Provide the (x, y) coordinate of the cell's center where the given text is located.  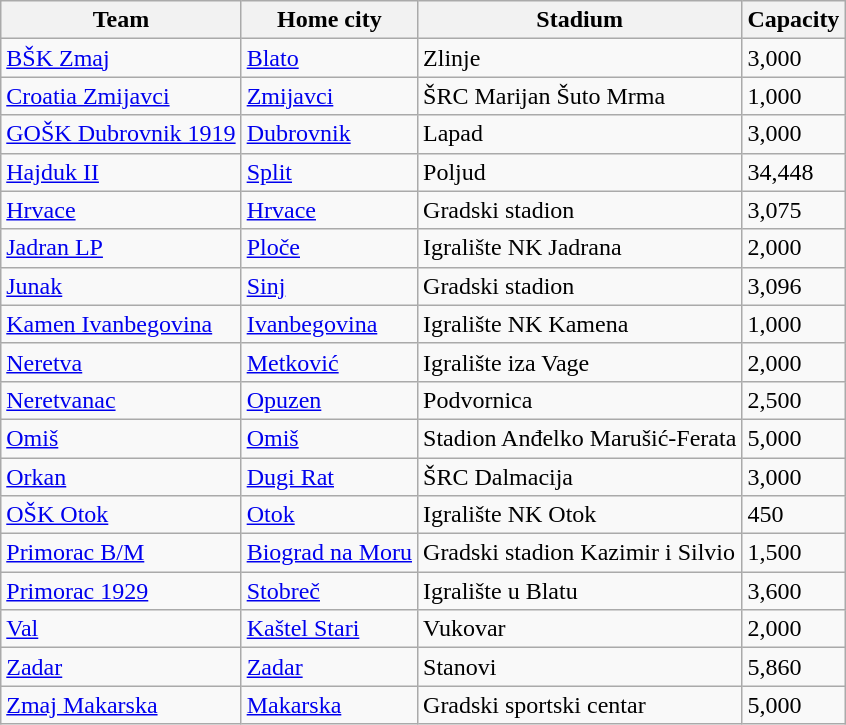
450 (794, 515)
Biograd na Moru (329, 553)
Dugi Rat (329, 477)
GOŠK Dubrovnik 1919 (121, 134)
Neretvanac (121, 400)
Stanovi (580, 667)
Lapad (580, 134)
Zmaj Makarska (121, 705)
5,860 (794, 667)
1,500 (794, 553)
Zlinje (580, 58)
Blato (329, 58)
Zmijavci (329, 96)
OŠK Otok (121, 515)
Ploče (329, 248)
Makarska (329, 705)
Igralište NK Jadrana (580, 248)
3,600 (794, 591)
Hajduk II (121, 172)
Kaštel Stari (329, 629)
Stadion Anđelko Marušić-Ferata (580, 438)
Opuzen (329, 400)
Gradski stadion Kazimir i Silvio (580, 553)
Igralište NK Otok (580, 515)
ŠRC Marijan Šuto Mrma (580, 96)
Igralište iza Vage (580, 362)
Vukovar (580, 629)
2,500 (794, 400)
Team (121, 20)
Igralište u Blatu (580, 591)
Neretva (121, 362)
Stobreč (329, 591)
Igralište NK Kamena (580, 324)
Ivanbegovina (329, 324)
Podvornica (580, 400)
Poljud (580, 172)
Home city (329, 20)
3,096 (794, 286)
3,075 (794, 210)
Primorac 1929 (121, 591)
Stadium (580, 20)
34,448 (794, 172)
Sinj (329, 286)
Val (121, 629)
Capacity (794, 20)
Metković (329, 362)
ŠRC Dalmacija (580, 477)
Split (329, 172)
Croatia Zmijavci (121, 96)
Kamen Ivanbegovina (121, 324)
Orkan (121, 477)
BŠK Zmaj (121, 58)
Junak (121, 286)
Jadran LP (121, 248)
Gradski sportski centar (580, 705)
Dubrovnik (329, 134)
Otok (329, 515)
Primorac B/M (121, 553)
